Return the [x, y] coordinate for the center point of the cell that contains the specified text.  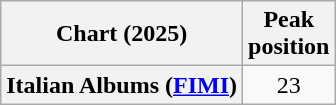
Chart (2025) [122, 34]
Italian Albums (FIMI) [122, 85]
23 [289, 85]
Peakposition [289, 34]
